Search for the cell housing the specified text and yield its [X, Y] center coordinate. 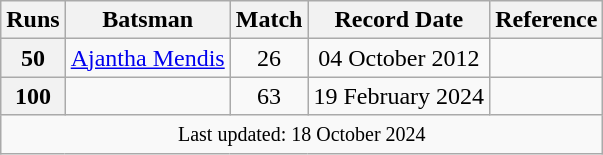
26 [269, 58]
Ajantha Mendis [148, 58]
Reference [546, 20]
04 October 2012 [399, 58]
Batsman [148, 20]
63 [269, 96]
19 February 2024 [399, 96]
100 [33, 96]
50 [33, 58]
Record Date [399, 20]
Last updated: 18 October 2024 [302, 134]
Match [269, 20]
Runs [33, 20]
